Pinpoint the cell where the given text exists, returning its [x, y] midpoint coordinate. 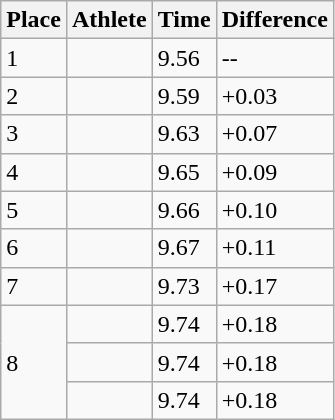
+0.17 [274, 286]
8 [34, 362]
9.59 [184, 96]
Athlete [109, 20]
3 [34, 134]
+0.09 [274, 172]
9.67 [184, 248]
9.63 [184, 134]
+0.10 [274, 210]
+0.07 [274, 134]
9.56 [184, 58]
9.73 [184, 286]
Place [34, 20]
9.65 [184, 172]
-- [274, 58]
+0.11 [274, 248]
6 [34, 248]
Time [184, 20]
7 [34, 286]
+0.03 [274, 96]
1 [34, 58]
2 [34, 96]
9.66 [184, 210]
Difference [274, 20]
4 [34, 172]
5 [34, 210]
